Provide the [x, y] coordinate of the cell's center where the given text is located.  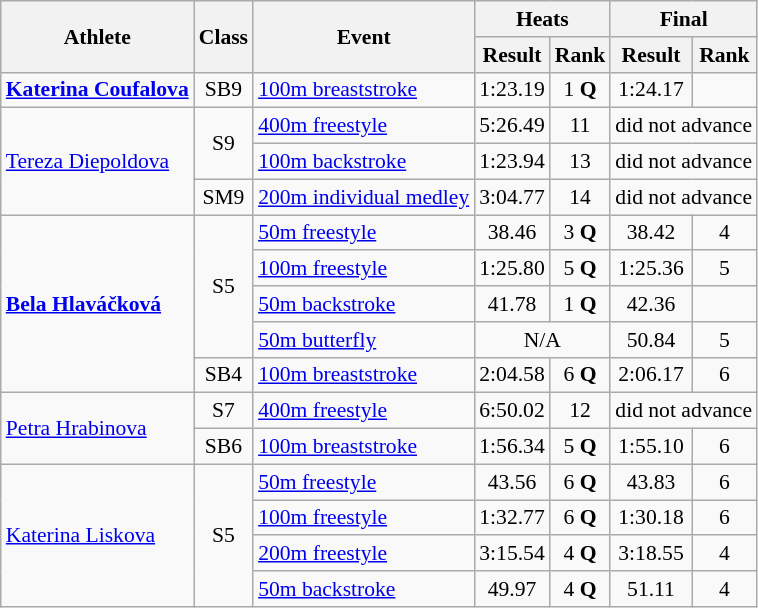
13 [580, 162]
5:26.49 [512, 126]
Class [224, 36]
Athlete [98, 36]
50.84 [650, 340]
200m individual medley [364, 197]
1:24.17 [650, 90]
SB6 [224, 447]
1:32.77 [512, 518]
12 [580, 411]
42.36 [650, 304]
1:25.80 [512, 269]
14 [580, 197]
3:18.55 [650, 554]
1:30.18 [650, 518]
1:23.94 [512, 162]
Bela Hlaváčková [98, 304]
43.83 [650, 482]
1:56.34 [512, 447]
11 [580, 126]
50m butterfly [364, 340]
3:15.54 [512, 554]
49.97 [512, 589]
SM9 [224, 197]
2:04.58 [512, 375]
Katerina Coufalova [98, 90]
Tereza Diepoldova [98, 162]
51.11 [650, 589]
1:55.10 [650, 447]
Final [684, 19]
3 Q [580, 233]
S9 [224, 144]
2:06.17 [650, 375]
N/A [542, 340]
SB4 [224, 375]
Katerina Liskova [98, 535]
41.78 [512, 304]
100m backstroke [364, 162]
Heats [542, 19]
Event [364, 36]
1:25.36 [650, 269]
SB9 [224, 90]
38.42 [650, 233]
200m freestyle [364, 554]
38.46 [512, 233]
S7 [224, 411]
Petra Hrabinova [98, 428]
43.56 [512, 482]
1:23.19 [512, 90]
6:50.02 [512, 411]
3:04.77 [512, 197]
